For the text-containing cell, return its midpoint in [x, y] coordinate format. 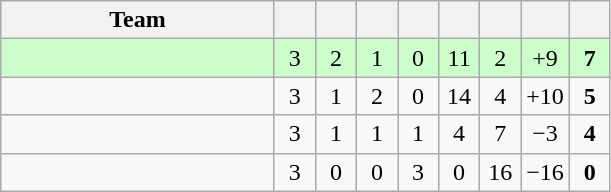
16 [500, 172]
11 [460, 58]
−16 [546, 172]
+10 [546, 96]
−3 [546, 134]
14 [460, 96]
5 [590, 96]
Team [138, 20]
+9 [546, 58]
